Capture the cell that displays the provided text and extract its [x, y] central coordinate. 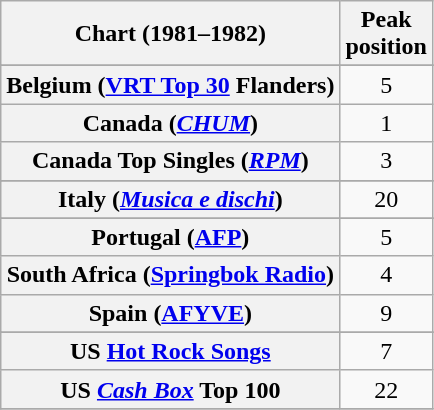
Italy (Musica e dischi) [170, 199]
US Hot Rock Songs [170, 351]
20 [386, 199]
Chart (1981–1982) [170, 34]
9 [386, 313]
Canada (CHUM) [170, 123]
Belgium (VRT Top 30 Flanders) [170, 85]
22 [386, 389]
7 [386, 351]
Canada Top Singles (RPM) [170, 161]
3 [386, 161]
South Africa (Springbok Radio) [170, 275]
US Cash Box Top 100 [170, 389]
Spain (AFYVE) [170, 313]
1 [386, 123]
Peakposition [386, 34]
4 [386, 275]
Portugal (AFP) [170, 237]
